Capture the cell that displays the provided text and extract its (X, Y) central coordinate. 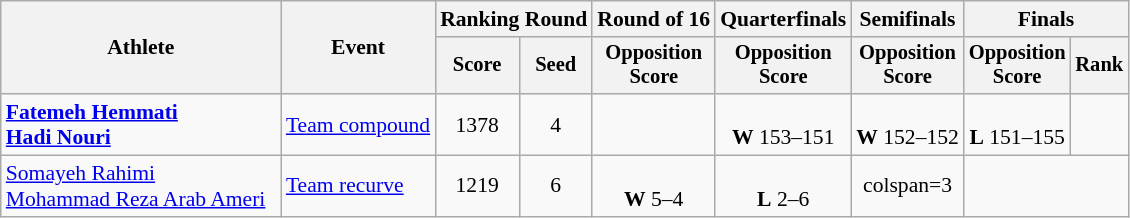
6 (556, 186)
Somayeh RahimiMohammad Reza Arab Ameri (141, 186)
1378 (477, 124)
L 151–155 (1018, 124)
4 (556, 124)
W 5–4 (654, 186)
Athlete (141, 48)
Event (358, 48)
1219 (477, 186)
W 152–152 (908, 124)
W 153–151 (783, 124)
Rank (1099, 66)
Finals (1046, 19)
Team compound (358, 124)
Score (477, 66)
L 2–6 (783, 186)
colspan=3 (908, 186)
Semifinals (908, 19)
Ranking Round (514, 19)
Quarterfinals (783, 19)
Round of 16 (654, 19)
Team recurve (358, 186)
Fatemeh HemmatiHadi Nouri (141, 124)
Seed (556, 66)
